Pinpoint the cell where the given text exists, returning its (X, Y) midpoint coordinate. 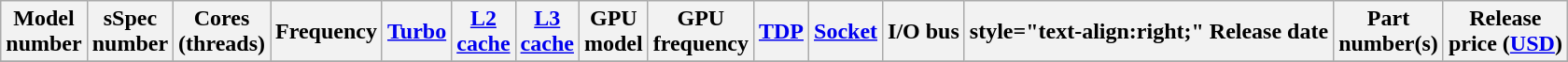
I/O bus (924, 32)
Cores(threads) (222, 32)
style="text-align:right;" Release date (1148, 32)
Modelnumber (44, 32)
Partnumber(s) (1389, 32)
Socket (846, 32)
L2cache (483, 32)
Frequency (327, 32)
L3cache (547, 32)
Releaseprice (USD) (1505, 32)
GPUfrequency (700, 32)
Turbo (416, 32)
TDP (780, 32)
sSpecnumber (130, 32)
GPUmodel (613, 32)
